Capture the cell that displays the provided text and extract its [X, Y] central coordinate. 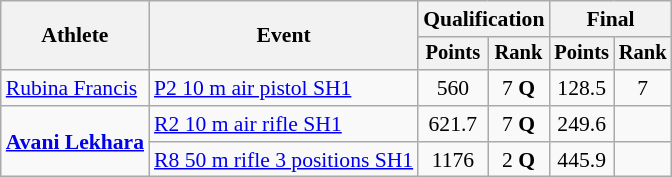
128.5 [581, 88]
7 [643, 88]
560 [452, 88]
621.7 [452, 124]
Rubina Francis [75, 88]
P2 10 m air pistol SH1 [284, 88]
Avani Lekhara [75, 142]
Athlete [75, 36]
Event [284, 36]
R2 10 m air rifle SH1 [284, 124]
Final [610, 19]
Qualification [484, 19]
249.6 [581, 124]
